Find where the given text appears and provide that cell's center as (X, Y) coordinate. 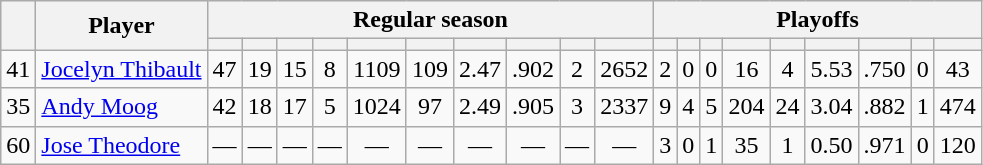
43 (958, 69)
.902 (534, 69)
.750 (884, 69)
18 (260, 107)
5.53 (832, 69)
24 (788, 107)
42 (224, 107)
2337 (624, 107)
97 (430, 107)
Andy Moog (122, 107)
19 (260, 69)
204 (746, 107)
1024 (376, 107)
9 (666, 107)
0.50 (832, 145)
47 (224, 69)
474 (958, 107)
.905 (534, 107)
.882 (884, 107)
Playoffs (818, 20)
2.49 (480, 107)
17 (294, 107)
2652 (624, 69)
Jocelyn Thibault (122, 69)
Player (122, 26)
41 (18, 69)
Jose Theodore (122, 145)
.971 (884, 145)
1109 (376, 69)
8 (330, 69)
16 (746, 69)
60 (18, 145)
Regular season (430, 20)
3.04 (832, 107)
15 (294, 69)
120 (958, 145)
2.47 (480, 69)
109 (430, 69)
